Locate the cell with the specified text and output its (x, y) center coordinate. 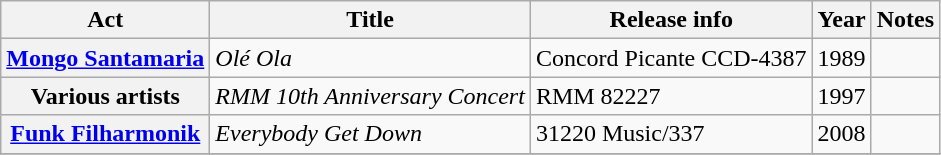
Mongo Santamaria (106, 58)
2008 (842, 134)
RMM 10th Anniversary Concert (370, 96)
1989 (842, 58)
Concord Picante CCD-4387 (671, 58)
Olé Ola (370, 58)
RMM 82227 (671, 96)
1997 (842, 96)
31220 Music/337 (671, 134)
Year (842, 20)
Various artists (106, 96)
Release info (671, 20)
Act (106, 20)
Notes (905, 20)
Everybody Get Down (370, 134)
Funk Filharmonik (106, 134)
Title (370, 20)
